Output the (x, y) coordinate of the center of the cell containing the given text.  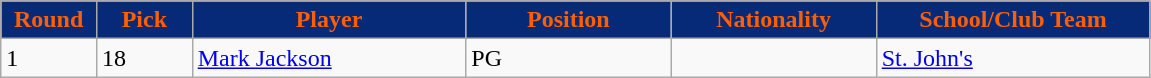
Position (568, 20)
1 (49, 58)
18 (144, 58)
Nationality (774, 20)
Mark Jackson (329, 58)
PG (568, 58)
St. John's (1013, 58)
School/Club Team (1013, 20)
Round (49, 20)
Player (329, 20)
Pick (144, 20)
